Extract the (x, y) coordinate from the center of the cell holding the provided text.  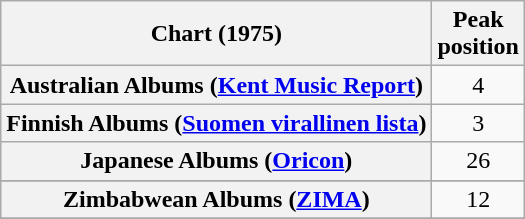
26 (478, 161)
Peakposition (478, 34)
4 (478, 85)
3 (478, 123)
Japanese Albums (Oricon) (216, 161)
Australian Albums (Kent Music Report) (216, 85)
Finnish Albums (Suomen virallinen lista) (216, 123)
12 (478, 199)
Chart (1975) (216, 34)
Zimbabwean Albums (ZIMA) (216, 199)
